Return [X, Y] of the center of cell containing provided text 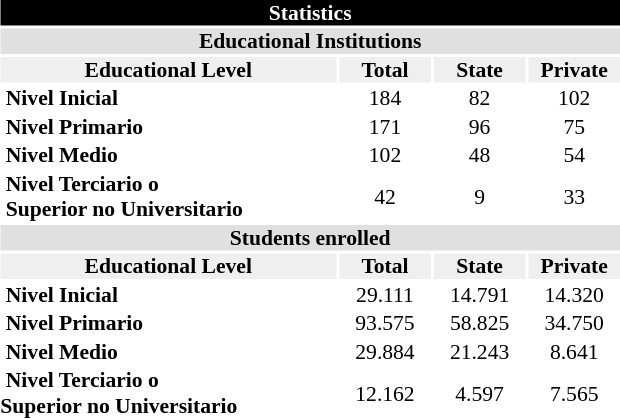
Educational Institutions [310, 41]
42 [385, 196]
14.791 [480, 295]
29.111 [385, 295]
75 [574, 127]
82 [480, 99]
54 [574, 155]
9 [480, 196]
34.750 [574, 323]
96 [480, 127]
8.641 [574, 352]
171 [385, 127]
14.320 [574, 295]
184 [385, 99]
Statistics [310, 13]
21.243 [480, 352]
48 [480, 155]
93.575 [385, 323]
33 [574, 196]
Nivel Terciario o Superior no Universitario [168, 196]
58.825 [480, 323]
Students enrolled [310, 238]
29.884 [385, 352]
